Determine the [X, Y] coordinate at the center of the cell enclosing the given text.  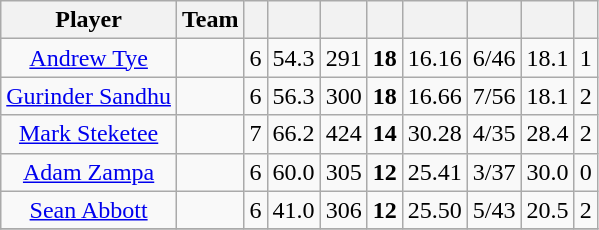
Player [89, 20]
Team [210, 20]
28.4 [548, 134]
7 [256, 134]
30.28 [434, 134]
54.3 [294, 58]
20.5 [548, 210]
25.41 [434, 172]
Andrew Tye [89, 58]
Adam Zampa [89, 172]
Gurinder Sandhu [89, 96]
Sean Abbott [89, 210]
5/43 [494, 210]
56.3 [294, 96]
25.50 [434, 210]
1 [586, 58]
41.0 [294, 210]
Mark Steketee [89, 134]
16.66 [434, 96]
306 [344, 210]
305 [344, 172]
7/56 [494, 96]
3/37 [494, 172]
300 [344, 96]
6/46 [494, 58]
60.0 [294, 172]
291 [344, 58]
66.2 [294, 134]
0 [586, 172]
424 [344, 134]
4/35 [494, 134]
30.0 [548, 172]
16.16 [434, 58]
14 [384, 134]
